For the text-containing cell, return its midpoint in [x, y] coordinate format. 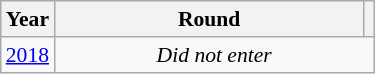
Round [209, 19]
Did not enter [214, 55]
2018 [28, 55]
Year [28, 19]
